Pinpoint the cell where the given text exists, returning its (x, y) midpoint coordinate. 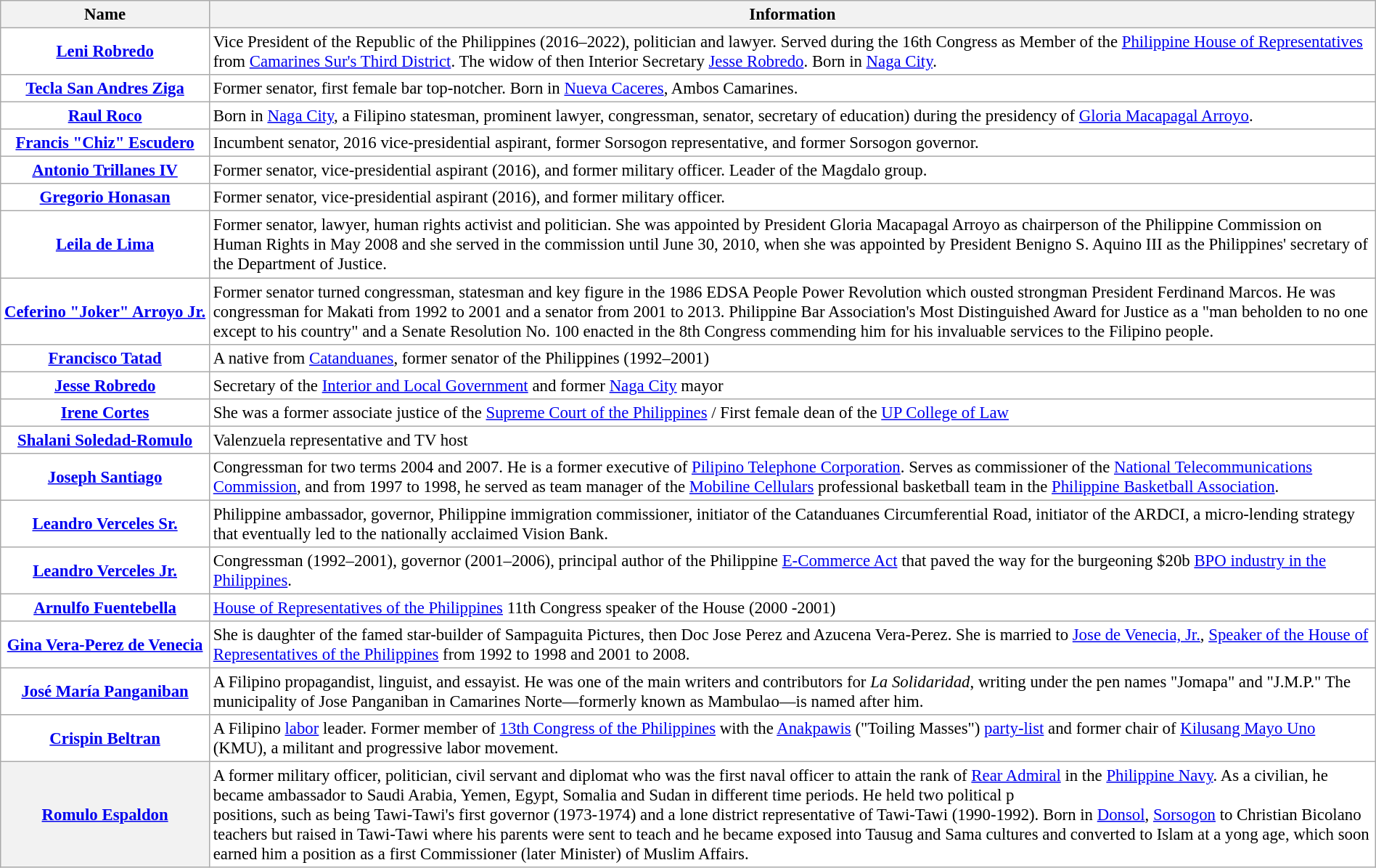
Leni Robredo (105, 52)
Romulo Espaldon (105, 815)
Gregorio Honasan (105, 198)
Former senator, vice-presidential aspirant (2016), and former military officer. Leader of the Magdalo group. (793, 171)
Tecla San Andres Ziga (105, 89)
Gina Vera-Perez de Venecia (105, 644)
Secretary of the Interior and Local Government and former Naga City mayor (793, 385)
Leandro Verceles Sr. (105, 524)
Shalani Soledad-Romulo (105, 440)
Incumbent senator, 2016 vice-presidential aspirant, former Sorsogon representative, and former Sorsogon governor. (793, 143)
Irene Cortes (105, 412)
José María Panganiban (105, 692)
Francis "Chiz" Escudero (105, 143)
Leandro Verceles Jr. (105, 570)
Former senator, first female bar top-notcher. Born in Nueva Caceres, Ambos Camarines. (793, 89)
Information (793, 15)
Raul Roco (105, 116)
She was a former associate justice of the Supreme Court of the Philippines / First female dean of the UP College of Law (793, 412)
Crispin Beltran (105, 739)
Valenzuela representative and TV host (793, 440)
Arnulfo Fuentebella (105, 607)
A native from Catanduanes, former senator of the Philippines (1992–2001) (793, 358)
Former senator, vice-presidential aspirant (2016), and former military officer. (793, 198)
Leila de Lima (105, 245)
Antonio Trillanes IV (105, 171)
Name (105, 15)
House of Representatives of the Philippines 11th Congress speaker of the House (2000 -2001) (793, 607)
Joseph Santiago (105, 478)
Jesse Robredo (105, 385)
Ceferino "Joker" Arroyo Jr. (105, 311)
Francisco Tatad (105, 358)
